Search for the cell housing the specified text and yield its [X, Y] center coordinate. 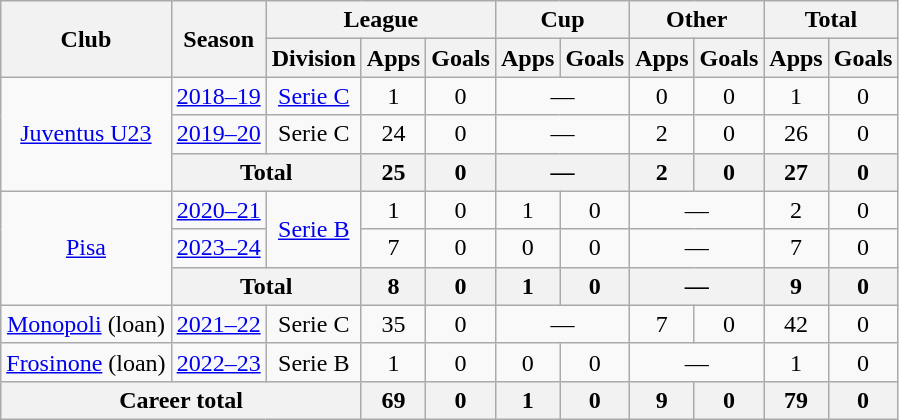
2023–24 [218, 248]
69 [393, 400]
2022–23 [218, 362]
24 [393, 134]
42 [796, 324]
2019–20 [218, 134]
2018–19 [218, 96]
Cup [562, 20]
79 [796, 400]
Pisa [86, 248]
Monopoli (loan) [86, 324]
Season [218, 39]
25 [393, 172]
2021–22 [218, 324]
2020–21 [218, 210]
8 [393, 286]
Juventus U23 [86, 134]
Other [697, 20]
35 [393, 324]
26 [796, 134]
Division [314, 58]
League [380, 20]
27 [796, 172]
Club [86, 39]
Career total [182, 400]
Frosinone (loan) [86, 362]
